Provide the [X, Y] coordinate of the cell's center where the given text is located.  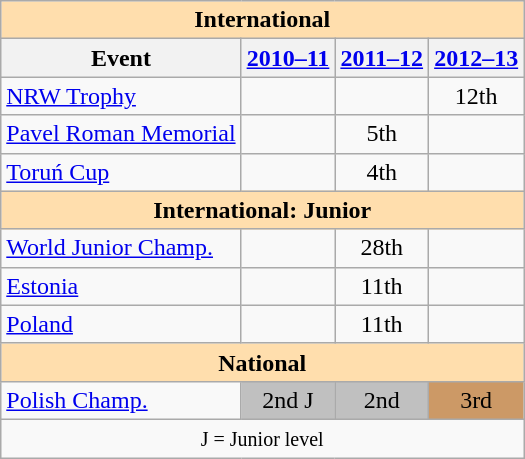
World Junior Champ. [121, 248]
Toruń Cup [121, 172]
2010–11 [288, 58]
12th [476, 96]
International [262, 20]
Poland [121, 324]
Estonia [121, 286]
J = Junior level [262, 438]
3rd [476, 400]
5th [382, 134]
2nd J [288, 400]
2012–13 [476, 58]
Pavel Roman Memorial [121, 134]
Polish Champ. [121, 400]
4th [382, 172]
28th [382, 248]
Event [121, 58]
2nd [382, 400]
National [262, 362]
2011–12 [382, 58]
NRW Trophy [121, 96]
International: Junior [262, 210]
